Identify which cell holds the provided text, then report its (X, Y) central coordinate. 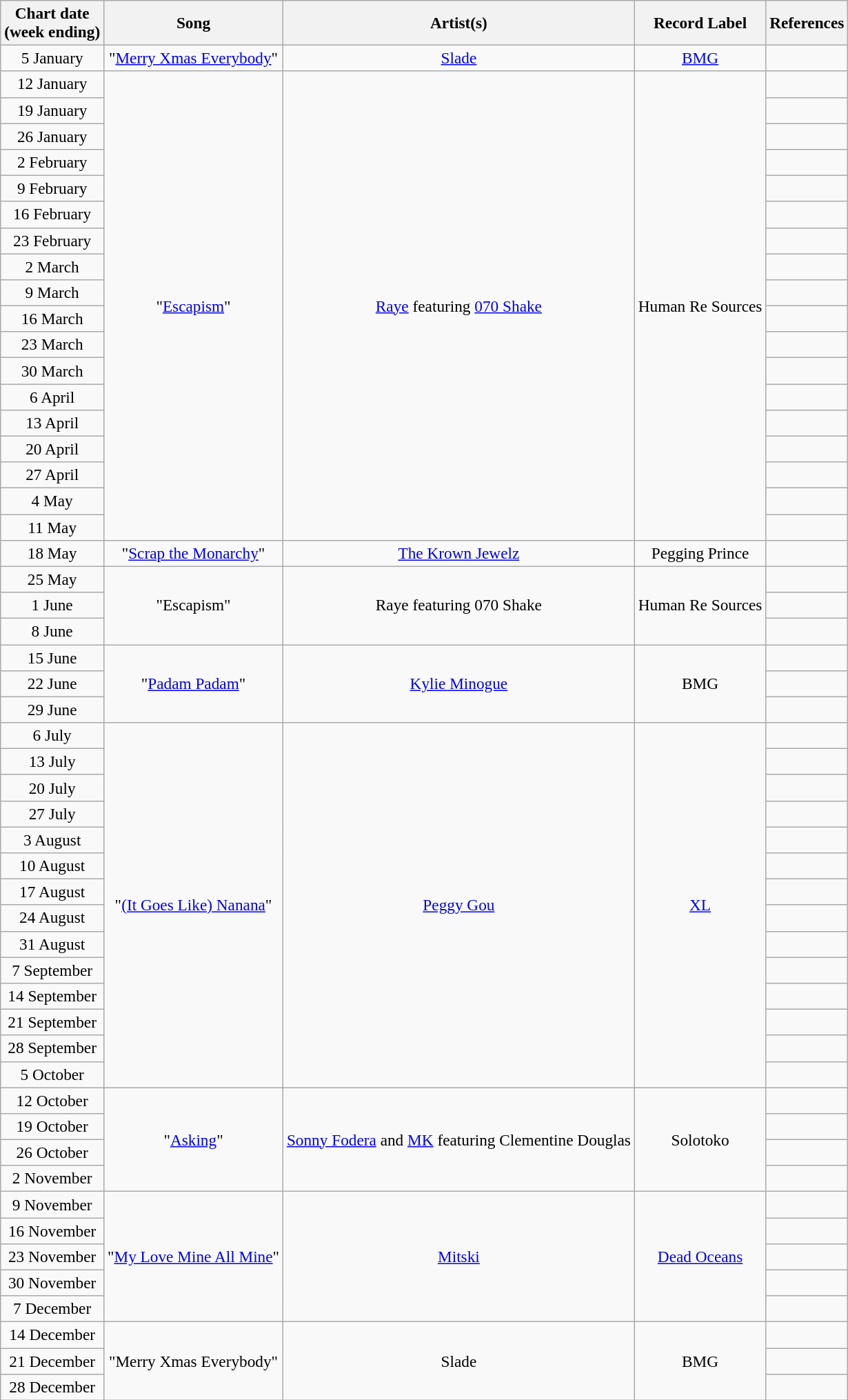
16 February (52, 214)
Song (194, 22)
29 June (52, 710)
6 April (52, 397)
28 September (52, 1048)
7 September (52, 970)
13 April (52, 423)
12 January (52, 84)
"Scrap the Monarchy" (194, 553)
9 February (52, 188)
2 February (52, 162)
30 November (52, 1283)
9 March (52, 292)
9 November (52, 1204)
8 June (52, 631)
Record Label (700, 22)
21 December (52, 1361)
10 August (52, 866)
2 November (52, 1179)
16 November (52, 1230)
22 June (52, 683)
XL (700, 905)
24 August (52, 918)
"(It Goes Like) Nanana" (194, 905)
16 March (52, 319)
14 December (52, 1334)
19 October (52, 1126)
Pegging Prince (700, 553)
5 January (52, 58)
11 May (52, 527)
The Krown Jewelz (458, 553)
Artist(s) (458, 22)
20 April (52, 449)
"My Love Mine All Mine" (194, 1257)
20 July (52, 788)
7 December (52, 1309)
19 January (52, 110)
Peggy Gou (458, 905)
5 October (52, 1074)
"Padam Padam" (194, 683)
12 October (52, 1100)
2 March (52, 266)
"Asking" (194, 1139)
23 March (52, 345)
14 September (52, 996)
1 June (52, 605)
References (807, 22)
26 January (52, 136)
25 May (52, 579)
23 November (52, 1257)
27 July (52, 814)
Sonny Fodera and MK featuring Clementine Douglas (458, 1139)
Chart date(week ending) (52, 22)
4 May (52, 501)
30 March (52, 370)
Solotoko (700, 1139)
17 August (52, 892)
Kylie Minogue (458, 683)
21 September (52, 1022)
26 October (52, 1152)
23 February (52, 241)
Mitski (458, 1257)
31 August (52, 944)
15 June (52, 657)
Dead Oceans (700, 1257)
3 August (52, 839)
27 April (52, 475)
13 July (52, 761)
18 May (52, 553)
6 July (52, 735)
28 December (52, 1387)
